Identify which cell holds the provided text, then report its (x, y) central coordinate. 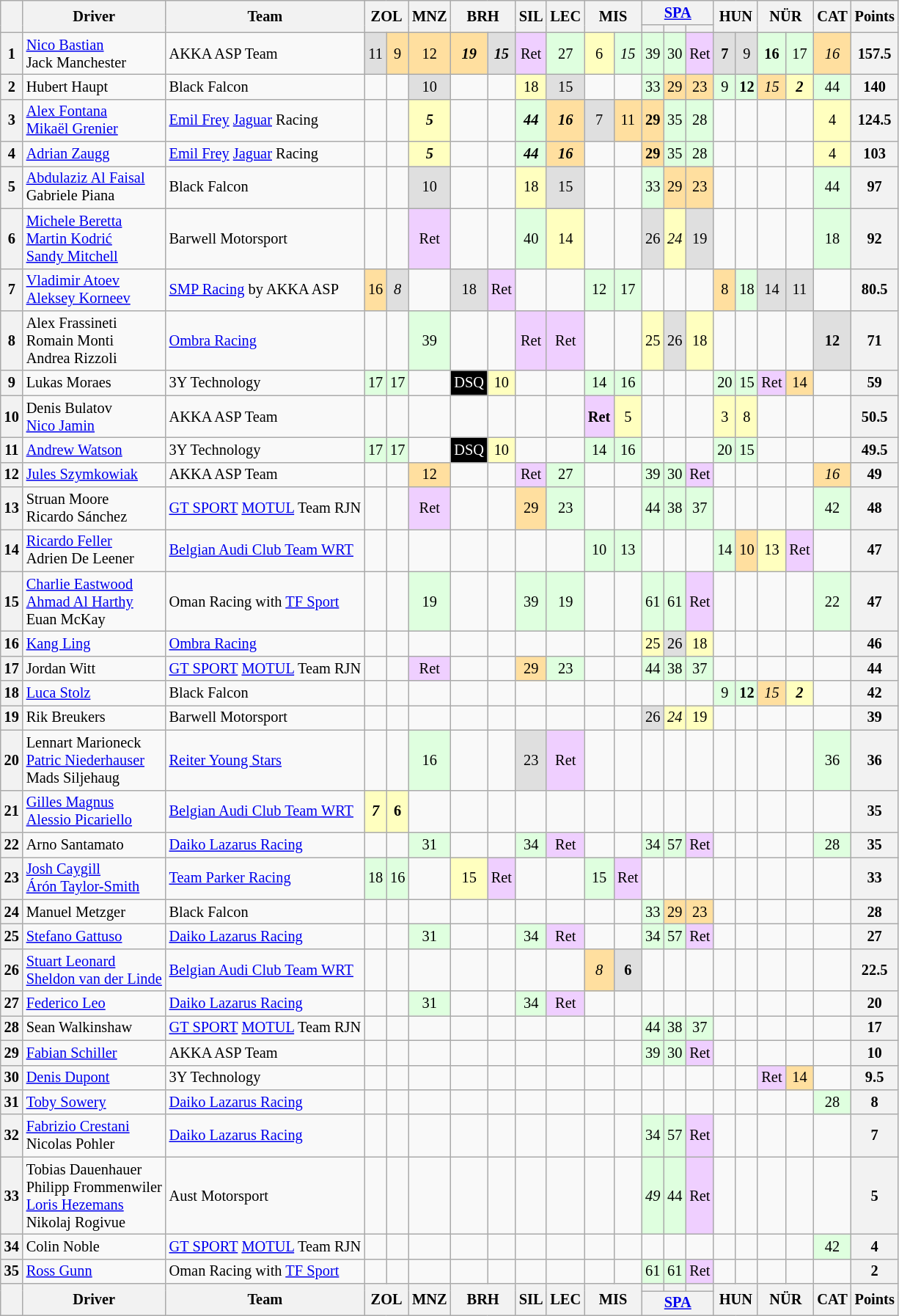
Jordan Witt (94, 668)
32 (12, 1136)
49.5 (875, 450)
Kang Ling (94, 643)
Manuel Metzger (94, 912)
40 (531, 238)
Tobias Dauenhauer Philipp Frommenwiler Loris Hezemans Nikolaj Rogivue (94, 1196)
71 (875, 340)
48 (875, 508)
157.5 (875, 54)
97 (875, 187)
46 (875, 643)
Fabrizio Crestani Nicolas Pohler (94, 1136)
Vladimir Atoev Aleksey Korneev (94, 290)
SMP Racing by AKKA ASP (265, 290)
Alex Fontana Mikaël Grenier (94, 120)
1 (12, 54)
Ross Gunn (94, 1271)
Jules Szymkowiak (94, 475)
Rik Breukers (94, 717)
Hubert Haupt (94, 87)
21 (12, 811)
Team Parker Racing (265, 878)
80.5 (875, 290)
Reiter Young Stars (265, 760)
Ricardo Feller Adrien De Leener (94, 550)
Nico Bastian Jack Manchester (94, 54)
Aust Motorsport (265, 1196)
Federico Leo (94, 1004)
Fabian Schiller (94, 1053)
Alex Frassineti Romain Monti Andrea Rizzoli (94, 340)
Charlie Eastwood Ahmad Al Harthy Euan McKay (94, 602)
Toby Sowery (94, 1102)
Denis Dupont (94, 1078)
22.5 (875, 970)
103 (875, 154)
140 (875, 87)
50.5 (875, 417)
Andrew Watson (94, 450)
92 (875, 238)
9.5 (875, 1078)
59 (875, 383)
Denis Bulatov Nico Jamin (94, 417)
Stuart Leonard Sheldon van der Linde (94, 970)
Stefano Gattuso (94, 936)
Gilles Magnus Alessio Picariello (94, 811)
Arno Santamato (94, 844)
Lennart Marioneck Patric Niederhauser Mads Siljehaug (94, 760)
Adrian Zaugg (94, 154)
Colin Noble (94, 1246)
Lukas Moraes (94, 383)
Struan Moore Ricardo Sánchez (94, 508)
Michele Beretta Martin Kodrić Sandy Mitchell (94, 238)
Josh Caygill Árón Taylor-Smith (94, 878)
Luca Stolz (94, 693)
124.5 (875, 120)
Abdulaziz Al Faisal Gabriele Piana (94, 187)
Sean Walkinshaw (94, 1028)
